Find where the given text appears and provide that cell's center as [X, Y] coordinate. 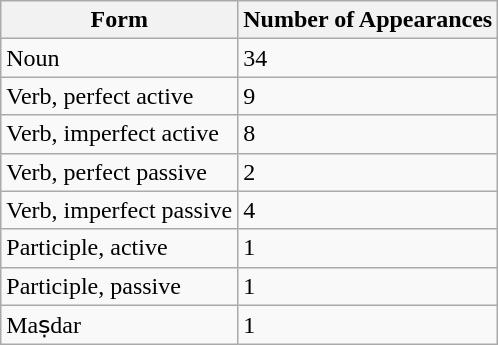
2 [368, 172]
Verb, imperfect active [120, 134]
9 [368, 96]
8 [368, 134]
Maṣdar [120, 325]
Form [120, 20]
Verb, perfect passive [120, 172]
Verb, perfect active [120, 96]
34 [368, 58]
Participle, passive [120, 286]
Noun [120, 58]
Verb, imperfect passive [120, 210]
Participle, active [120, 248]
4 [368, 210]
Number of Appearances [368, 20]
